Detect which cell encompasses the target text, then output its (X, Y) center coordinate. 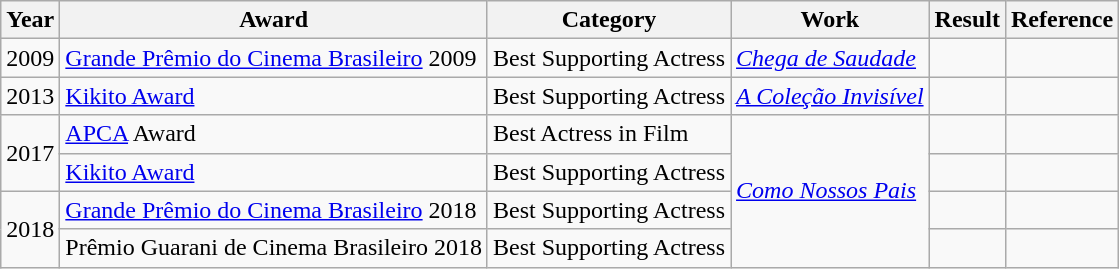
2018 (30, 229)
Reference (1062, 20)
APCA Award (274, 134)
Year (30, 20)
Work (830, 20)
Award (274, 20)
2013 (30, 96)
Category (608, 20)
A Coleção Invisível (830, 96)
Result (967, 20)
2017 (30, 153)
Best Actress in Film (608, 134)
Como Nossos Pais (830, 191)
2009 (30, 58)
Grande Prêmio do Cinema Brasileiro 2018 (274, 210)
Grande Prêmio do Cinema Brasileiro 2009 (274, 58)
Prêmio Guarani de Cinema Brasileiro 2018 (274, 248)
Chega de Saudade (830, 58)
